Find where the given text appears and provide that cell's center as (x, y) coordinate. 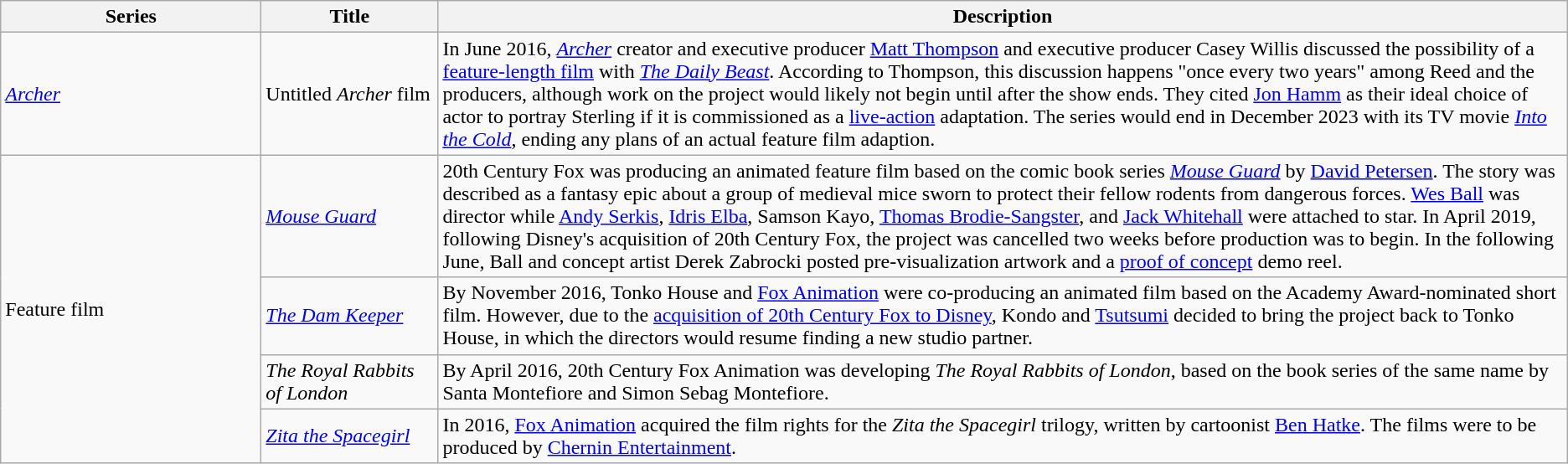
Feature film (131, 309)
Untitled Archer film (350, 94)
Description (1003, 17)
The Royal Rabbits of London (350, 382)
Zita the Spacegirl (350, 436)
Mouse Guard (350, 216)
Series (131, 17)
The Dam Keeper (350, 316)
Title (350, 17)
Archer (131, 94)
